Return [X, Y] of the center of cell containing provided text 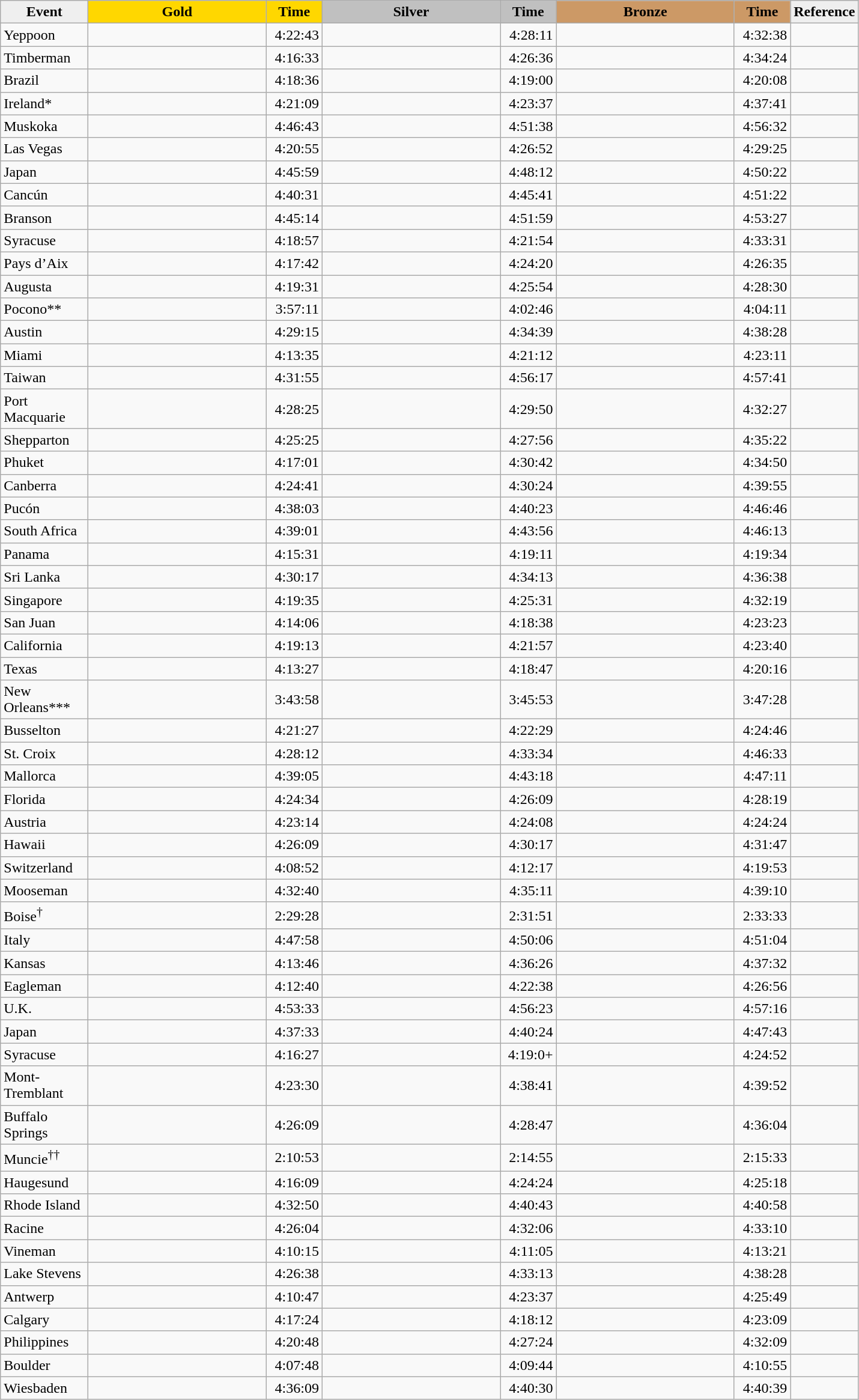
4:22:29 [528, 731]
4:15:31 [294, 554]
4:34:50 [762, 463]
4:33:13 [528, 1274]
4:19:35 [294, 600]
2:29:28 [294, 916]
4:36:38 [762, 577]
4:37:41 [762, 103]
4:27:24 [528, 1342]
Vineman [44, 1251]
Texas [44, 669]
Haugesund [44, 1182]
4:32:38 [762, 35]
California [44, 645]
4:18:57 [294, 240]
4:50:06 [528, 940]
New Orleans*** [44, 699]
Muskoka [44, 126]
4:24:08 [528, 822]
4:40:23 [528, 508]
4:35:22 [762, 440]
4:28:12 [294, 753]
4:51:59 [528, 218]
3:45:53 [528, 699]
4:23:14 [294, 822]
4:39:10 [762, 890]
4:09:44 [528, 1365]
Kansas [44, 963]
Busselton [44, 731]
4:12:17 [528, 868]
4:18:38 [528, 622]
2:15:33 [762, 1157]
Muncie†† [44, 1157]
4:11:05 [528, 1251]
4:20:48 [294, 1342]
Philippines [44, 1342]
4:14:06 [294, 622]
4:24:52 [762, 1055]
4:19:0+ [528, 1055]
4:10:15 [294, 1251]
4:23:30 [294, 1085]
4:17:01 [294, 463]
Pucón [44, 508]
4:43:56 [528, 531]
4:10:55 [762, 1365]
Event [44, 12]
4:56:23 [528, 1009]
4:20:55 [294, 149]
4:29:50 [528, 409]
4:46:46 [762, 508]
4:32:27 [762, 409]
4:46:43 [294, 126]
Wiesbaden [44, 1388]
4:31:55 [294, 378]
Timberman [44, 58]
4:21:27 [294, 731]
4:19:13 [294, 645]
4:25:49 [762, 1297]
4:46:33 [762, 753]
4:32:06 [528, 1228]
4:34:39 [528, 332]
4:40:24 [528, 1032]
4:51:22 [762, 195]
4:26:52 [528, 149]
4:26:35 [762, 263]
4:13:35 [294, 355]
4:56:32 [762, 126]
Pays d’Aix [44, 263]
4:36:04 [762, 1125]
4:40:58 [762, 1205]
4:53:27 [762, 218]
4:12:40 [294, 986]
4:24:34 [294, 799]
Florida [44, 799]
4:35:11 [528, 890]
4:30:42 [528, 463]
Mont-Tremblant [44, 1085]
Singapore [44, 600]
4:28:25 [294, 409]
U.K. [44, 1009]
4:13:21 [762, 1251]
Augusta [44, 287]
Taiwan [44, 378]
4:33:31 [762, 240]
4:22:43 [294, 35]
4:40:43 [528, 1205]
4:34:24 [762, 58]
Buffalo Springs [44, 1125]
4:45:59 [294, 172]
4:13:46 [294, 963]
Gold [177, 12]
4:28:30 [762, 287]
Italy [44, 940]
Pocono** [44, 309]
4:24:41 [294, 485]
Canberra [44, 485]
4:32:40 [294, 890]
4:13:27 [294, 669]
4:25:54 [528, 287]
4:51:38 [528, 126]
Brazil [44, 81]
4:23:23 [762, 622]
4:30:24 [528, 485]
4:33:34 [528, 753]
Mooseman [44, 890]
3:57:11 [294, 309]
Shepparton [44, 440]
4:47:58 [294, 940]
4:39:01 [294, 531]
4:10:47 [294, 1297]
4:19:00 [528, 81]
4:56:17 [528, 378]
4:19:31 [294, 287]
4:26:56 [762, 986]
4:37:33 [294, 1032]
4:38:41 [528, 1085]
Switzerland [44, 868]
4:38:03 [294, 508]
4:33:10 [762, 1228]
4:22:38 [528, 986]
4:18:12 [528, 1319]
4:25:25 [294, 440]
Racine [44, 1228]
4:25:31 [528, 600]
Mallorca [44, 776]
4:28:47 [528, 1125]
Boulder [44, 1365]
4:16:33 [294, 58]
4:16:27 [294, 1055]
2:14:55 [528, 1157]
4:39:55 [762, 485]
4:26:04 [294, 1228]
4:21:54 [528, 240]
Reference [824, 12]
4:57:41 [762, 378]
4:51:04 [762, 940]
Austin [44, 332]
Las Vegas [44, 149]
Branson [44, 218]
4:20:16 [762, 669]
4:46:13 [762, 531]
4:36:09 [294, 1388]
4:31:47 [762, 845]
Lake Stevens [44, 1274]
Bronze [645, 12]
4:40:30 [528, 1388]
4:57:16 [762, 1009]
Sri Lanka [44, 577]
4:40:39 [762, 1388]
4:36:26 [528, 963]
4:18:47 [528, 669]
4:17:24 [294, 1319]
4:21:12 [528, 355]
4:32:09 [762, 1342]
Austria [44, 822]
4:21:09 [294, 103]
4:43:18 [528, 776]
4:17:42 [294, 263]
4:16:09 [294, 1182]
4:47:43 [762, 1032]
Cancún [44, 195]
4:24:20 [528, 263]
4:47:11 [762, 776]
4:39:52 [762, 1085]
4:26:38 [294, 1274]
4:08:52 [294, 868]
Port Macquarie [44, 409]
2:33:33 [762, 916]
4:34:13 [528, 577]
San Juan [44, 622]
St. Croix [44, 753]
4:32:19 [762, 600]
3:43:58 [294, 699]
4:48:12 [528, 172]
4:39:05 [294, 776]
4:26:36 [528, 58]
4:28:19 [762, 799]
4:18:36 [294, 81]
4:19:53 [762, 868]
4:25:18 [762, 1182]
4:23:09 [762, 1319]
Antwerp [44, 1297]
4:23:40 [762, 645]
4:32:50 [294, 1205]
2:10:53 [294, 1157]
Boise† [44, 916]
Silver [411, 12]
4:50:22 [762, 172]
Rhode Island [44, 1205]
South Africa [44, 531]
4:29:25 [762, 149]
4:45:41 [528, 195]
4:37:32 [762, 963]
Yeppoon [44, 35]
Miami [44, 355]
4:24:46 [762, 731]
4:27:56 [528, 440]
Hawaii [44, 845]
4:53:33 [294, 1009]
4:04:11 [762, 309]
4:23:11 [762, 355]
2:31:51 [528, 916]
4:02:46 [528, 309]
Ireland* [44, 103]
4:28:11 [528, 35]
Eagleman [44, 986]
Phuket [44, 463]
4:45:14 [294, 218]
4:19:34 [762, 554]
4:07:48 [294, 1365]
Panama [44, 554]
4:19:11 [528, 554]
Calgary [44, 1319]
4:20:08 [762, 81]
4:29:15 [294, 332]
3:47:28 [762, 699]
4:21:57 [528, 645]
4:40:31 [294, 195]
